Determine the [x, y] coordinate at the center of the cell enclosing the given text.  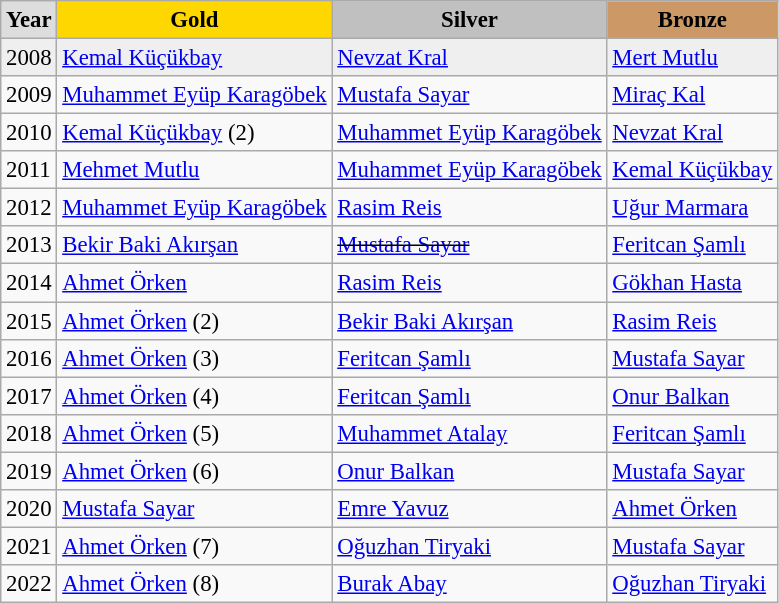
Mehmet Mutlu [194, 170]
2016 [29, 358]
Year [29, 20]
2021 [29, 546]
Ahmet Örken (2) [194, 321]
Ahmet Örken (3) [194, 358]
Ahmet Örken (5) [194, 433]
Ahmet Örken (6) [194, 471]
Ahmet Örken (8) [194, 584]
2010 [29, 133]
2013 [29, 245]
2015 [29, 321]
Ahmet Örken (7) [194, 546]
2012 [29, 208]
2018 [29, 433]
2014 [29, 283]
Mert Mutlu [692, 58]
Kemal Küçükbay (2) [194, 133]
2008 [29, 58]
Uğur Marmara [692, 208]
Gold [194, 20]
Emre Yavuz [470, 509]
Ahmet Örken (4) [194, 396]
2011 [29, 170]
Gökhan Hasta [692, 283]
Silver [470, 20]
2020 [29, 509]
Bronze [692, 20]
Miraç Kal [692, 95]
2009 [29, 95]
2019 [29, 471]
2017 [29, 396]
Muhammet Atalay [470, 433]
Burak Abay [470, 584]
2022 [29, 584]
